Return the [x, y] coordinate for the center point of the cell that contains the specified text.  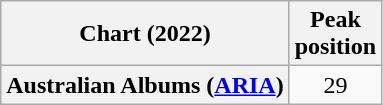
Australian Albums (ARIA) [145, 85]
29 [335, 85]
Peakposition [335, 34]
Chart (2022) [145, 34]
